Locate the cell with the specified text and output its [x, y] center coordinate. 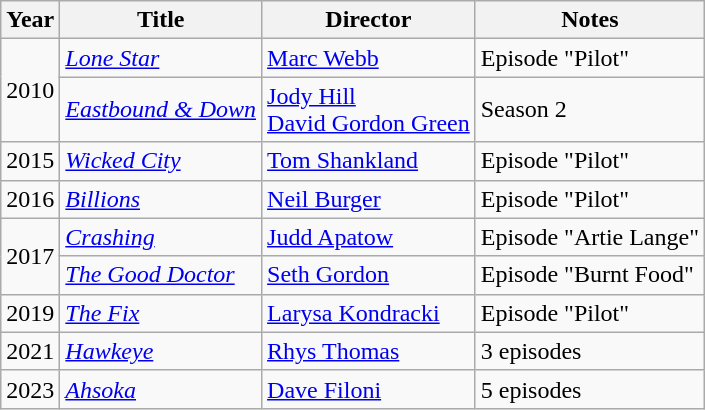
2023 [30, 389]
Rhys Thomas [369, 351]
3 episodes [590, 351]
Notes [590, 20]
Director [369, 20]
Billions [161, 199]
Crashing [161, 237]
The Fix [161, 313]
Episode "Artie Lange" [590, 237]
Dave Filoni [369, 389]
Jody HillDavid Gordon Green [369, 110]
Year [30, 20]
The Good Doctor [161, 275]
2021 [30, 351]
Tom Shankland [369, 161]
Seth Gordon [369, 275]
2010 [30, 90]
Season 2 [590, 110]
Ahsoka [161, 389]
2017 [30, 256]
2015 [30, 161]
Hawkeye [161, 351]
Judd Apatow [369, 237]
2019 [30, 313]
Wicked City [161, 161]
Larysa Kondracki [369, 313]
2016 [30, 199]
Title [161, 20]
Eastbound & Down [161, 110]
Neil Burger [369, 199]
5 episodes [590, 389]
Lone Star [161, 58]
Marc Webb [369, 58]
Episode "Burnt Food" [590, 275]
